Extract the [x, y] coordinate from the center of the cell holding the provided text.  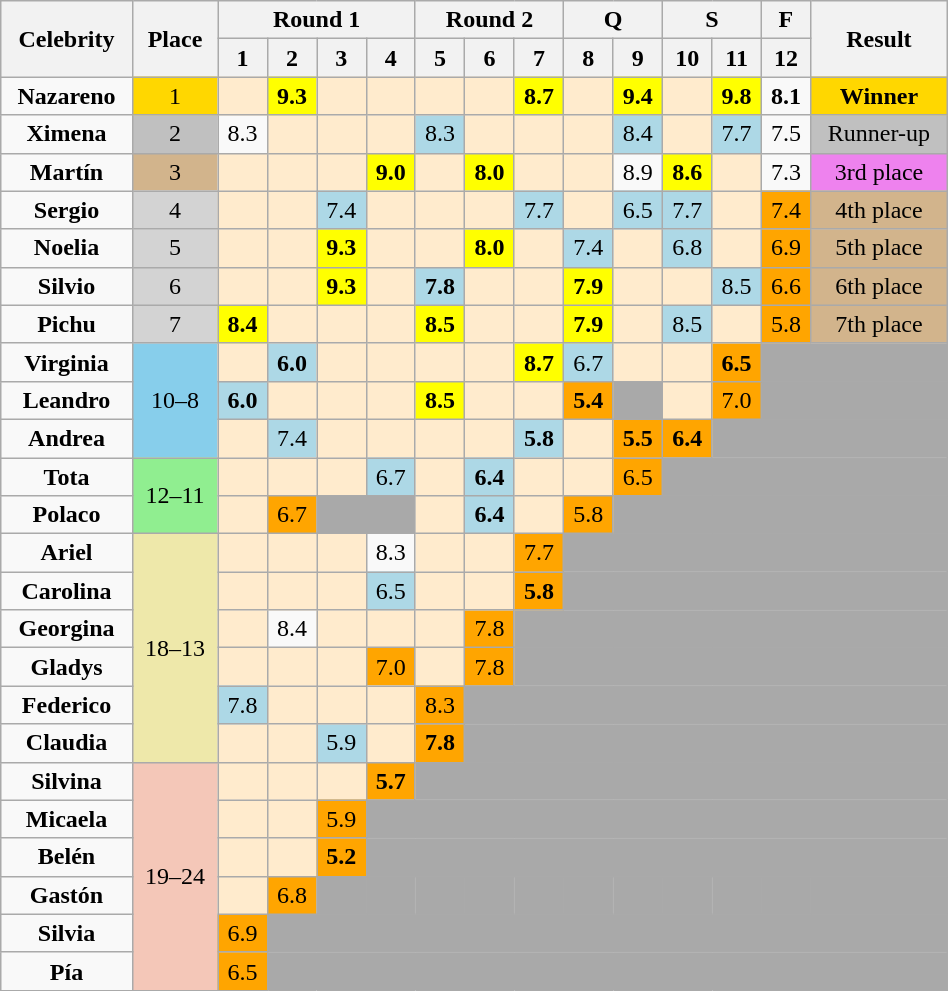
3rd place [880, 172]
8.9 [638, 172]
S [712, 20]
Georgina [67, 629]
Micaela [67, 819]
Ximena [67, 134]
Pichu [67, 324]
6th place [880, 286]
Tota [67, 477]
Round 1 [317, 20]
9.0 [390, 172]
9.4 [638, 96]
12–11 [175, 496]
Claudia [67, 743]
Leandro [67, 400]
11 [736, 58]
Q [614, 20]
5.4 [588, 400]
Gladys [67, 667]
Carolina [67, 591]
5.7 [390, 781]
Place [175, 39]
7.5 [786, 134]
Silvina [67, 781]
9.8 [736, 96]
Silvia [67, 933]
Belén [67, 857]
9 [638, 58]
7th place [880, 324]
Noelia [67, 248]
6.6 [786, 286]
Polaco [67, 515]
Martín [67, 172]
Andrea [67, 438]
5.2 [342, 857]
Sergio [67, 210]
Nazareno [67, 96]
18–13 [175, 648]
Runner-up [880, 134]
8.6 [686, 172]
Silvio [67, 286]
Winner [880, 96]
5.5 [638, 438]
19–24 [175, 876]
Celebrity [67, 39]
Gastón [67, 895]
10–8 [175, 400]
Pía [67, 971]
4th place [880, 210]
F [786, 20]
Federico [67, 705]
Virginia [67, 362]
5th place [880, 248]
Result [880, 39]
Round 2 [489, 20]
10 [686, 58]
7.3 [786, 172]
Ariel [67, 553]
12 [786, 58]
8 [588, 58]
8.1 [786, 96]
